Scan for the cell matching the given text and deliver its [X, Y] coordinate at center. 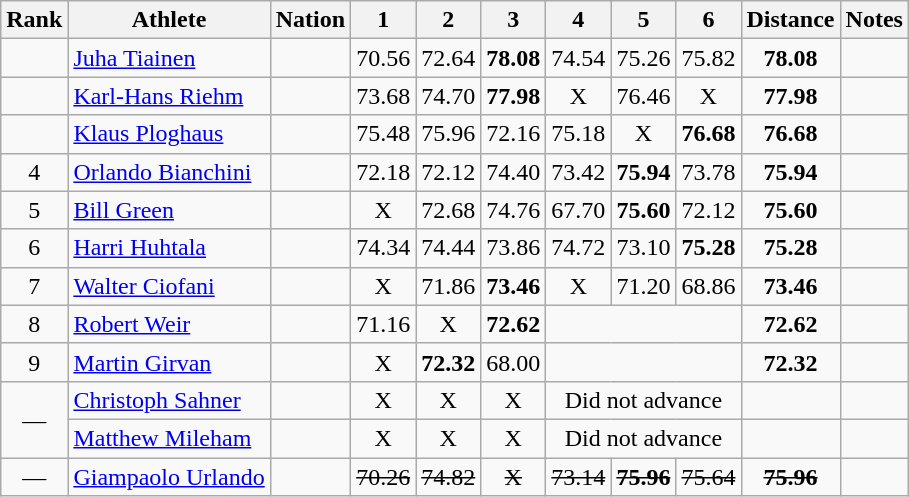
Athlete [169, 20]
74.44 [448, 248]
70.26 [384, 477]
74.34 [384, 248]
Juha Tiainen [169, 58]
Matthew Mileham [169, 438]
72.16 [514, 134]
75.18 [578, 134]
8 [34, 324]
73.14 [578, 477]
70.56 [384, 58]
68.00 [514, 362]
Martin Girvan [169, 362]
75.64 [708, 477]
Walter Ciofani [169, 286]
Klaus Ploghaus [169, 134]
73.42 [578, 172]
3 [514, 20]
68.86 [708, 286]
Notes [874, 20]
76.46 [644, 96]
75.48 [384, 134]
74.54 [578, 58]
75.26 [644, 58]
Karl-Hans Riehm [169, 96]
74.76 [514, 210]
9 [34, 362]
Giampaolo Urlando [169, 477]
Nation [310, 20]
Harri Huhtala [169, 248]
Orlando Bianchini [169, 172]
75.82 [708, 58]
73.68 [384, 96]
71.86 [448, 286]
1 [384, 20]
74.70 [448, 96]
Rank [34, 20]
74.72 [578, 248]
72.64 [448, 58]
72.18 [384, 172]
Bill Green [169, 210]
Christoph Sahner [169, 400]
67.70 [578, 210]
2 [448, 20]
73.10 [644, 248]
Robert Weir [169, 324]
71.16 [384, 324]
7 [34, 286]
73.86 [514, 248]
72.68 [448, 210]
71.20 [644, 286]
74.82 [448, 477]
74.40 [514, 172]
73.78 [708, 172]
Distance [790, 20]
